Pinpoint the cell where the given text exists, returning its (x, y) midpoint coordinate. 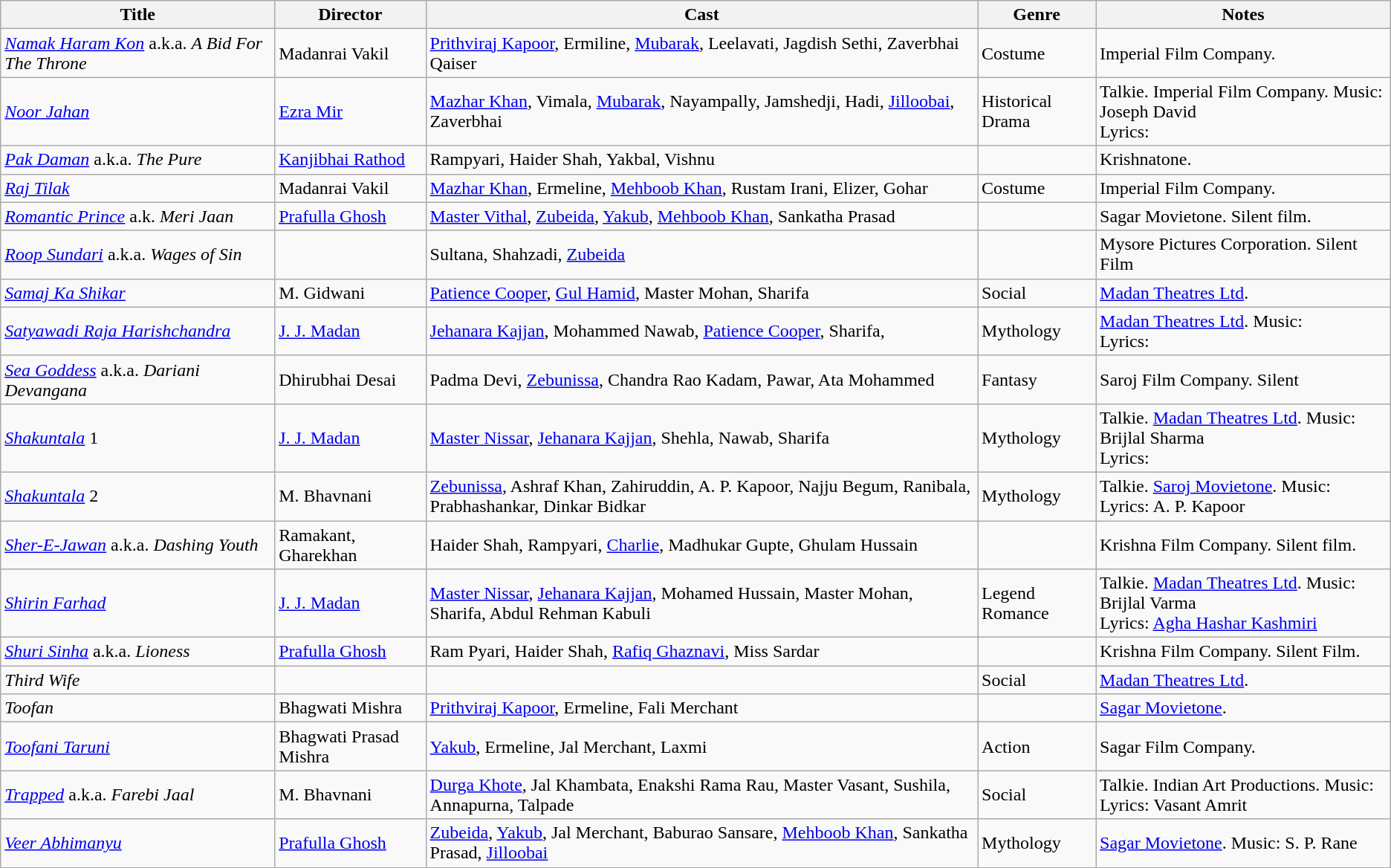
Rampyari, Haider Shah, Yakbal, Vishnu (701, 160)
Prithviraj Kapoor, Ermeline, Fali Merchant (701, 708)
Shirin Farhad (138, 603)
Shakuntala 1 (138, 438)
Shakuntala 2 (138, 496)
Sagar Movietone. (1244, 708)
Raj Tilak (138, 188)
Krishna Film Company. Silent film. (1244, 544)
Padma Devi, Zebunissa, Chandra Rao Kadam, Pawar, Ata Mohammed (701, 379)
Trapped a.k.a. Farebi Jaal (138, 795)
Toofan (138, 708)
Durga Khote, Jal Khambata, Enakshi Rama Rau, Master Vasant, Sushila, Annapurna, Talpade (701, 795)
Prithviraj Kapoor, Ermiline, Mubarak, Leelavati, Jagdish Sethi, Zaverbhai Qaiser (701, 54)
Pak Daman a.k.a. The Pure (138, 160)
Sea Goddess a.k.a. Dariani Devangana (138, 379)
Shuri Sinha a.k.a. Lioness (138, 652)
Bhagwati Mishra (351, 708)
Mysore Pictures Corporation. Silent Film (1244, 254)
Talkie. Madan Theatres Ltd. Music: Brijlal VarmaLyrics: Agha Hashar Kashmiri (1244, 603)
Cast (701, 15)
Master Nissar, Jehanara Kajjan, Mohamed Hussain, Master Mohan, Sharifa, Abdul Rehman Kabuli (701, 603)
Haider Shah, Rampyari, Charlie, Madhukar Gupte, Ghulam Hussain (701, 544)
Zebunissa, Ashraf Khan, Zahiruddin, A. P. Kapoor, Najju Begum, Ranibala, Prabhashankar, Dinkar Bidkar (701, 496)
Jehanara Kajjan, Mohammed Nawab, Patience Cooper, Sharifa, (701, 331)
Samaj Ka Shikar (138, 293)
Notes (1244, 15)
Genre (1037, 15)
Romantic Prince a.k. Meri Jaan (138, 216)
Talkie. Saroj Movietone. Music: Lyrics: A. P. Kapoor (1244, 496)
Third Wife (138, 680)
Bhagwati Prasad Mishra (351, 746)
Namak Haram Kon a.k.a. A Bid For The Throne (138, 54)
Zubeida, Yakub, Jal Merchant, Baburao Sansare, Mehboob Khan, Sankatha Prasad, Jilloobai (701, 843)
Yakub, Ermeline, Jal Merchant, Laxmi (701, 746)
Saroj Film Company. Silent (1244, 379)
Ezra Mir (351, 111)
Legend Romance (1037, 603)
Krishnatone. (1244, 160)
Ram Pyari, Haider Shah, Rafiq Ghaznavi, Miss Sardar (701, 652)
Madan Theatres Ltd. Music: Lyrics: (1244, 331)
Historical Drama (1037, 111)
Title (138, 15)
Sher-E-Jawan a.k.a. Dashing Youth (138, 544)
Veer Abhimanyu (138, 843)
Roop Sundari a.k.a. Wages of Sin (138, 254)
Toofani Taruni (138, 746)
Kanjibhai Rathod (351, 160)
Sagar Movietone. Silent film. (1244, 216)
Dhirubhai Desai (351, 379)
Patience Cooper, Gul Hamid, Master Mohan, Sharifa (701, 293)
Talkie. Indian Art Productions. Music: Lyrics: Vasant Amrit (1244, 795)
Master Nissar, Jehanara Kajjan, Shehla, Nawab, Sharifa (701, 438)
Talkie. Madan Theatres Ltd. Music: Brijlal SharmaLyrics: (1244, 438)
M. Gidwani (351, 293)
Sagar Movietone. Music: S. P. Rane (1244, 843)
Krishna Film Company. Silent Film. (1244, 652)
Action (1037, 746)
Sagar Film Company. (1244, 746)
Mazhar Khan, Ermeline, Mehboob Khan, Rustam Irani, Elizer, Gohar (701, 188)
Master Vithal, Zubeida, Yakub, Mehboob Khan, Sankatha Prasad (701, 216)
Satyawadi Raja Harishchandra (138, 331)
Mazhar Khan, Vimala, Mubarak, Nayampally, Jamshedji, Hadi, Jilloobai, Zaverbhai (701, 111)
Ramakant, Gharekhan (351, 544)
Talkie. Imperial Film Company. Music: Joseph DavidLyrics: (1244, 111)
Noor Jahan (138, 111)
Sultana, Shahzadi, Zubeida (701, 254)
Director (351, 15)
Fantasy (1037, 379)
